Return [x, y] of the center of cell containing provided text 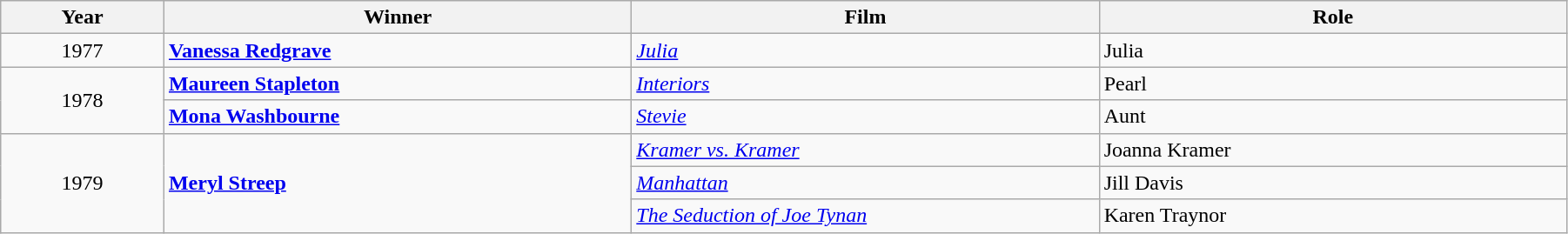
Karen Traynor [1333, 216]
Stevie [865, 117]
Winner [397, 17]
Vanessa Redgrave [397, 50]
Meryl Streep [397, 183]
Interiors [865, 84]
Maureen Stapleton [397, 84]
1979 [83, 183]
Film [865, 17]
Year [83, 17]
Jill Davis [1333, 183]
Aunt [1333, 117]
The Seduction of Joe Tynan [865, 216]
Joanna Kramer [1333, 150]
1977 [83, 50]
Kramer vs. Kramer [865, 150]
Pearl [1333, 84]
1978 [83, 100]
Mona Washbourne [397, 117]
Manhattan [865, 183]
Role [1333, 17]
